Identify which cell holds the provided text, then report its (x, y) central coordinate. 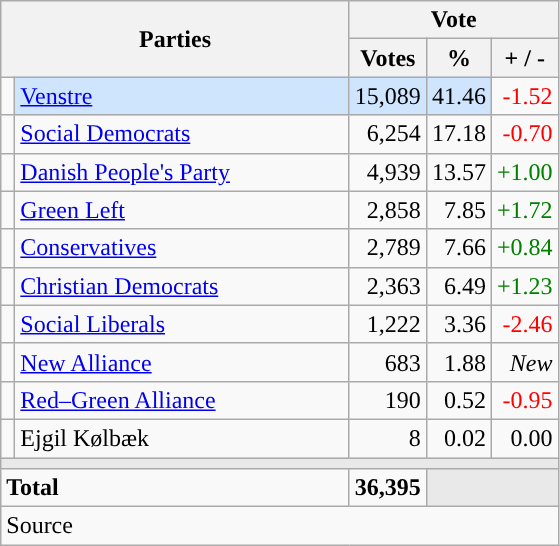
Social Liberals (182, 324)
190 (388, 400)
+1.23 (524, 286)
-2.46 (524, 324)
15,089 (388, 96)
Social Democrats (182, 134)
Danish People's Party (182, 172)
7.85 (458, 210)
0.52 (458, 400)
0.02 (458, 438)
17.18 (458, 134)
8 (388, 438)
New Alliance (182, 362)
Vote (454, 20)
Source (280, 526)
6.49 (458, 286)
-0.95 (524, 400)
Venstre (182, 96)
-0.70 (524, 134)
New (524, 362)
1.88 (458, 362)
36,395 (388, 488)
Red–Green Alliance (182, 400)
4,939 (388, 172)
1,222 (388, 324)
Parties (176, 39)
2,858 (388, 210)
-1.52 (524, 96)
+0.84 (524, 248)
7.66 (458, 248)
2,363 (388, 286)
6,254 (388, 134)
683 (388, 362)
Votes (388, 58)
3.36 (458, 324)
Christian Democrats (182, 286)
Conservatives (182, 248)
Total (176, 488)
41.46 (458, 96)
% (458, 58)
+1.00 (524, 172)
13.57 (458, 172)
+1.72 (524, 210)
0.00 (524, 438)
Ejgil Kølbæk (182, 438)
2,789 (388, 248)
Green Left (182, 210)
+ / - (524, 58)
